Capture the cell that displays the provided text and extract its [X, Y] central coordinate. 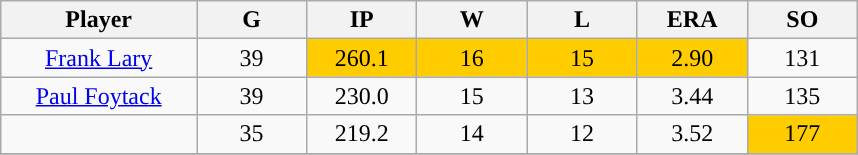
W [472, 20]
135 [802, 96]
219.2 [362, 134]
16 [472, 58]
2.90 [692, 58]
3.52 [692, 134]
230.0 [362, 96]
ERA [692, 20]
Player [99, 20]
13 [582, 96]
14 [472, 134]
L [582, 20]
G [252, 20]
3.44 [692, 96]
260.1 [362, 58]
Paul Foytack [99, 96]
Frank Lary [99, 58]
35 [252, 134]
131 [802, 58]
IP [362, 20]
177 [802, 134]
12 [582, 134]
SO [802, 20]
